Return the (X, Y) coordinate for the center point of the cell that contains the specified text.  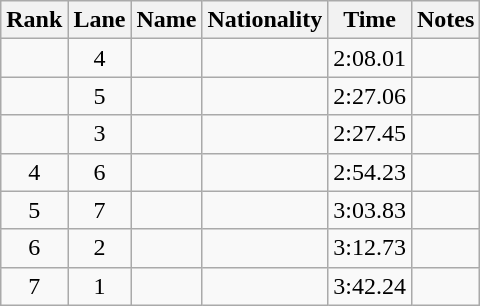
2:08.01 (370, 58)
3:42.24 (370, 286)
Nationality (265, 20)
2:27.45 (370, 134)
1 (100, 286)
Lane (100, 20)
3:03.83 (370, 210)
Time (370, 20)
Notes (445, 20)
3 (100, 134)
2:27.06 (370, 96)
2 (100, 248)
2:54.23 (370, 172)
3:12.73 (370, 248)
Name (166, 20)
Rank (34, 20)
